Extract the [x, y] coordinate from the center of the cell holding the provided text.  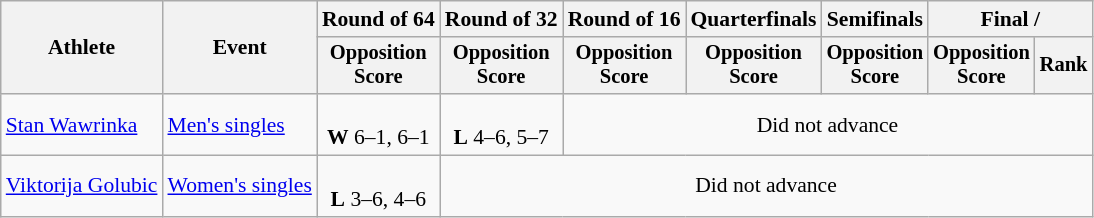
Round of 32 [502, 19]
L 3–6, 4–6 [378, 186]
L 4–6, 5–7 [502, 124]
Quarterfinals [754, 19]
Athlete [82, 48]
Event [239, 48]
Round of 16 [624, 19]
Viktorija Golubic [82, 186]
Women's singles [239, 186]
Rank [1064, 66]
Final / [1010, 19]
W 6–1, 6–1 [378, 124]
Men's singles [239, 124]
Stan Wawrinka [82, 124]
Semifinals [876, 19]
Round of 64 [378, 19]
